Scan for the cell matching the given text and deliver its [x, y] coordinate at center. 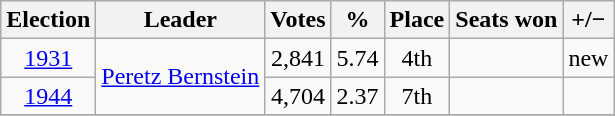
5.74 [358, 58]
1931 [48, 58]
1944 [48, 96]
Seats won [506, 20]
Election [48, 20]
new [588, 58]
2.37 [358, 96]
4th [417, 58]
+/− [588, 20]
Place [417, 20]
Peretz Bernstein [180, 77]
4,704 [298, 96]
7th [417, 96]
2,841 [298, 58]
Leader [180, 20]
% [358, 20]
Votes [298, 20]
